Return (x, y) of the center of cell containing provided text 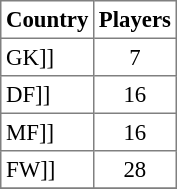
28 (136, 170)
DF]] (48, 95)
FW]] (48, 170)
7 (136, 57)
Country (48, 20)
MF]] (48, 132)
GK]] (48, 57)
Players (136, 20)
